Output the [X, Y] coordinate of the center of the cell containing the given text.  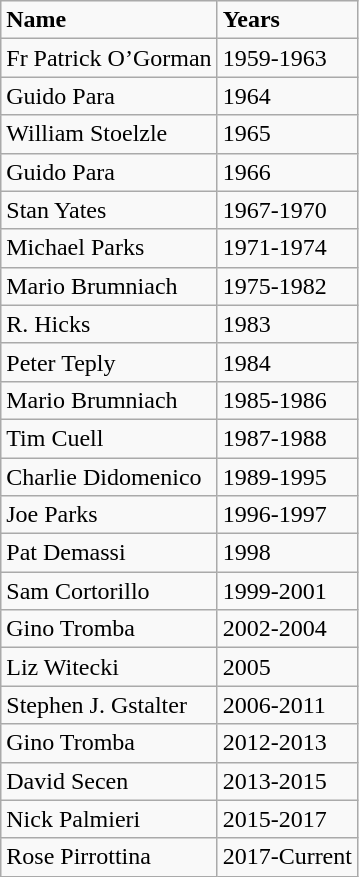
Years [287, 20]
Rose Pirrottina [109, 857]
Fr Patrick O’Gorman [109, 58]
Peter Teply [109, 362]
2015-2017 [287, 819]
2002-2004 [287, 629]
1959-1963 [287, 58]
2005 [287, 667]
Nick Palmieri [109, 819]
Pat Demassi [109, 553]
1983 [287, 324]
2012-2013 [287, 743]
Stephen J. Gstalter [109, 705]
1985-1986 [287, 400]
2013-2015 [287, 781]
1967-1970 [287, 210]
David Secen [109, 781]
1996-1997 [287, 515]
William Stoelzle [109, 134]
Charlie Didomenico [109, 477]
1989-1995 [287, 477]
1999-2001 [287, 591]
1964 [287, 96]
1971-1974 [287, 248]
Michael Parks [109, 248]
2006-2011 [287, 705]
R. Hicks [109, 324]
Liz Witecki [109, 667]
Tim Cuell [109, 438]
Stan Yates [109, 210]
Sam Cortorillo [109, 591]
Joe Parks [109, 515]
1987-1988 [287, 438]
1965 [287, 134]
1998 [287, 553]
1984 [287, 362]
2017-Current [287, 857]
Name [109, 20]
1975-1982 [287, 286]
1966 [287, 172]
